Extract the [X, Y] coordinate from the center of the cell holding the provided text.  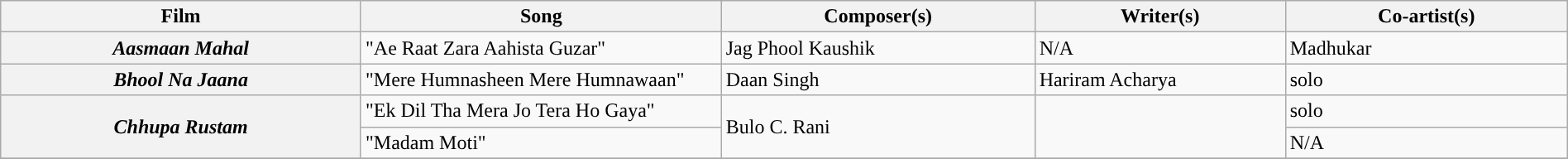
Song [541, 17]
Daan Singh [878, 79]
Chhupa Rustam [181, 127]
Bulo C. Rani [878, 127]
Film [181, 17]
"Mere Humnasheen Mere Humnawaan" [541, 79]
Composer(s) [878, 17]
Bhool Na Jaana [181, 79]
"Ae Raat Zara Aahista Guzar" [541, 48]
Aasmaan Mahal [181, 48]
Writer(s) [1159, 17]
Co-artist(s) [1426, 17]
Hariram Acharya [1159, 79]
"Madam Moti" [541, 142]
"Ek Dil Tha Mera Jo Tera Ho Gaya" [541, 111]
Madhukar [1426, 48]
Jag Phool Kaushik [878, 48]
